Output the [x, y] coordinate of the center of the cell containing the given text.  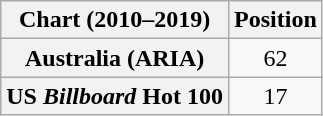
17 [276, 96]
Chart (2010–2019) [115, 20]
Position [276, 20]
US Billboard Hot 100 [115, 96]
62 [276, 58]
Australia (ARIA) [115, 58]
